Output the (X, Y) coordinate of the center of the cell containing the given text.  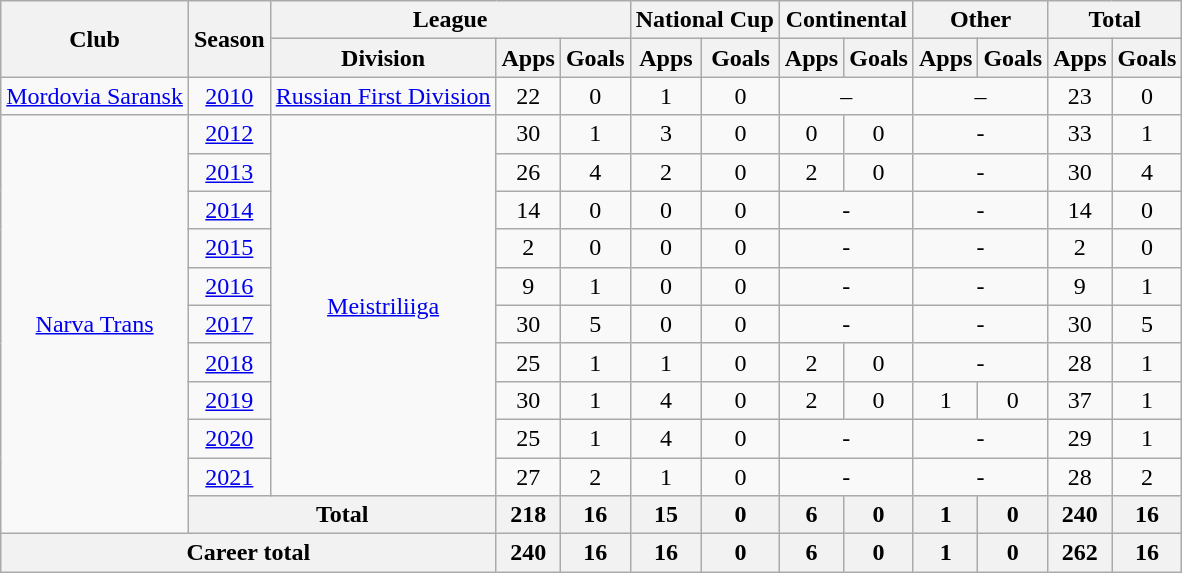
29 (1080, 438)
262 (1080, 553)
2021 (229, 477)
Other (980, 20)
Meistriliiga (383, 306)
2020 (229, 438)
218 (528, 515)
26 (528, 172)
15 (666, 515)
2013 (229, 172)
Career total (248, 553)
Narva Trans (95, 324)
Mordovia Saransk (95, 96)
Club (95, 39)
22 (528, 96)
23 (1080, 96)
37 (1080, 400)
Russian First Division (383, 96)
League (450, 20)
2012 (229, 134)
3 (666, 134)
National Cup (704, 20)
27 (528, 477)
2016 (229, 286)
2014 (229, 210)
2017 (229, 324)
33 (1080, 134)
Season (229, 39)
2015 (229, 248)
Continental (846, 20)
2018 (229, 362)
2019 (229, 400)
2010 (229, 96)
Division (383, 58)
